For the text-containing cell, return its midpoint in (x, y) coordinate format. 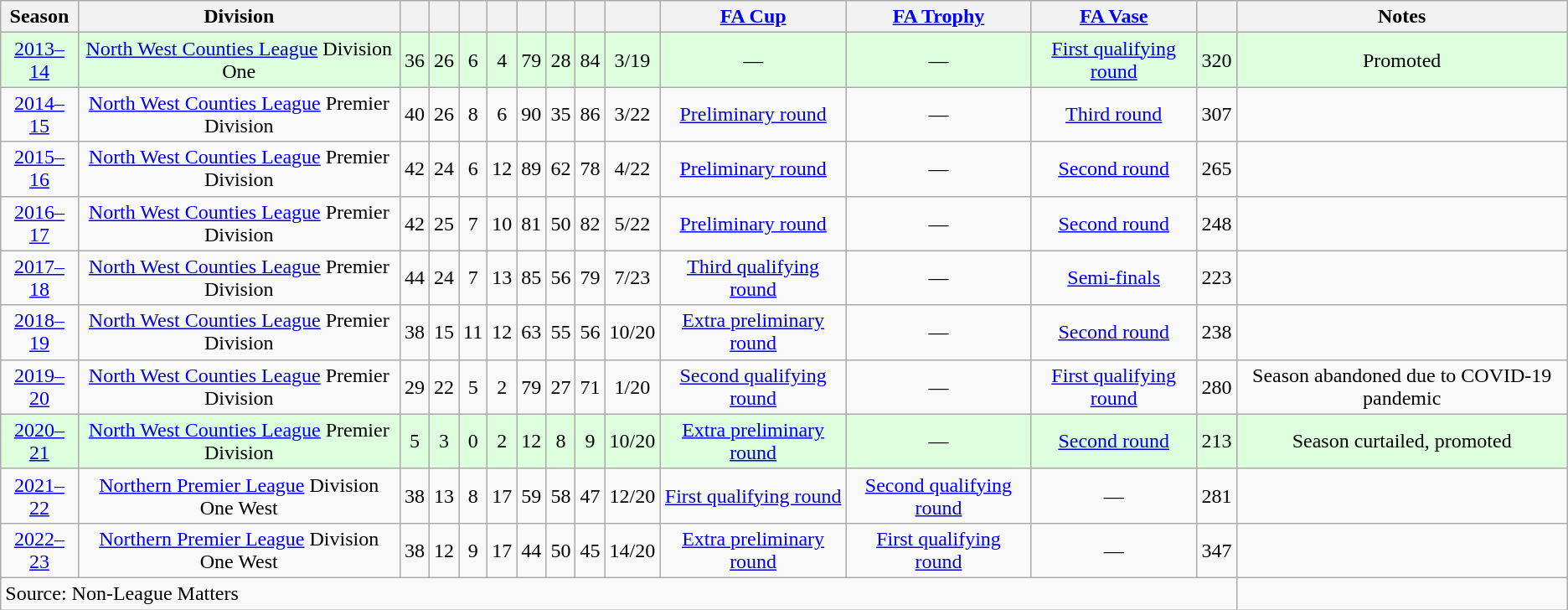
2014–15 (39, 114)
59 (531, 496)
Division (239, 17)
307 (1216, 114)
3/19 (632, 60)
3 (444, 441)
2021–22 (39, 496)
11 (473, 332)
1/20 (632, 387)
Third qualifying round (754, 278)
2019–20 (39, 387)
71 (590, 387)
2017–18 (39, 278)
82 (590, 223)
5/22 (632, 223)
58 (561, 496)
89 (531, 169)
Third round (1114, 114)
238 (1216, 332)
2016–17 (39, 223)
2015–16 (39, 169)
223 (1216, 278)
15 (444, 332)
86 (590, 114)
4 (503, 60)
36 (414, 60)
85 (531, 278)
0 (473, 441)
Semi-finals (1114, 278)
265 (1216, 169)
84 (590, 60)
12/20 (632, 496)
45 (590, 550)
27 (561, 387)
Season (39, 17)
3/22 (632, 114)
14/20 (632, 550)
FA Vase (1114, 17)
248 (1216, 223)
Source: Non-League Matters (618, 593)
FA Cup (754, 17)
2020–21 (39, 441)
90 (531, 114)
2013–14 (39, 60)
Promoted (1402, 60)
213 (1216, 441)
281 (1216, 496)
22 (444, 387)
81 (531, 223)
Season abandoned due to COVID-19 pandemic (1402, 387)
78 (590, 169)
280 (1216, 387)
29 (414, 387)
FA Trophy (939, 17)
40 (414, 114)
35 (561, 114)
63 (531, 332)
62 (561, 169)
10 (503, 223)
North West Counties League Division One (239, 60)
347 (1216, 550)
28 (561, 60)
55 (561, 332)
2018–19 (39, 332)
4/22 (632, 169)
2022–23 (39, 550)
47 (590, 496)
7/23 (632, 278)
Season curtailed, promoted (1402, 441)
320 (1216, 60)
Notes (1402, 17)
25 (444, 223)
